Pinpoint the cell where the given text exists, returning its (X, Y) midpoint coordinate. 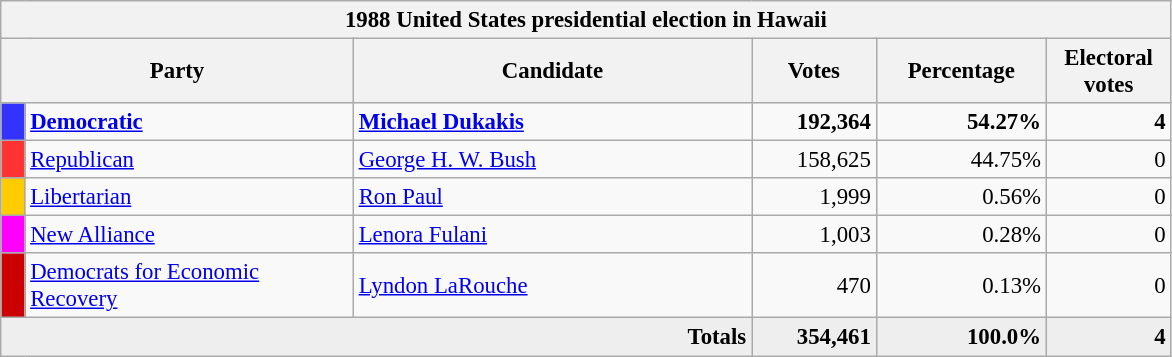
Democratic (189, 122)
Votes (814, 72)
Republican (189, 160)
Democrats for Economic Recovery (189, 286)
Lenora Fulani (552, 235)
1,003 (814, 235)
Percentage (961, 72)
Libertarian (189, 197)
44.75% (961, 160)
George H. W. Bush (552, 160)
354,461 (814, 337)
192,364 (814, 122)
Party (178, 72)
470 (814, 286)
100.0% (961, 337)
1988 United States presidential election in Hawaii (586, 20)
Michael Dukakis (552, 122)
Lyndon LaRouche (552, 286)
54.27% (961, 122)
0.56% (961, 197)
Electoral votes (1108, 72)
Ron Paul (552, 197)
New Alliance (189, 235)
0.13% (961, 286)
Candidate (552, 72)
158,625 (814, 160)
0.28% (961, 235)
1,999 (814, 197)
Totals (376, 337)
